Identify which cell holds the provided text, then report its [X, Y] central coordinate. 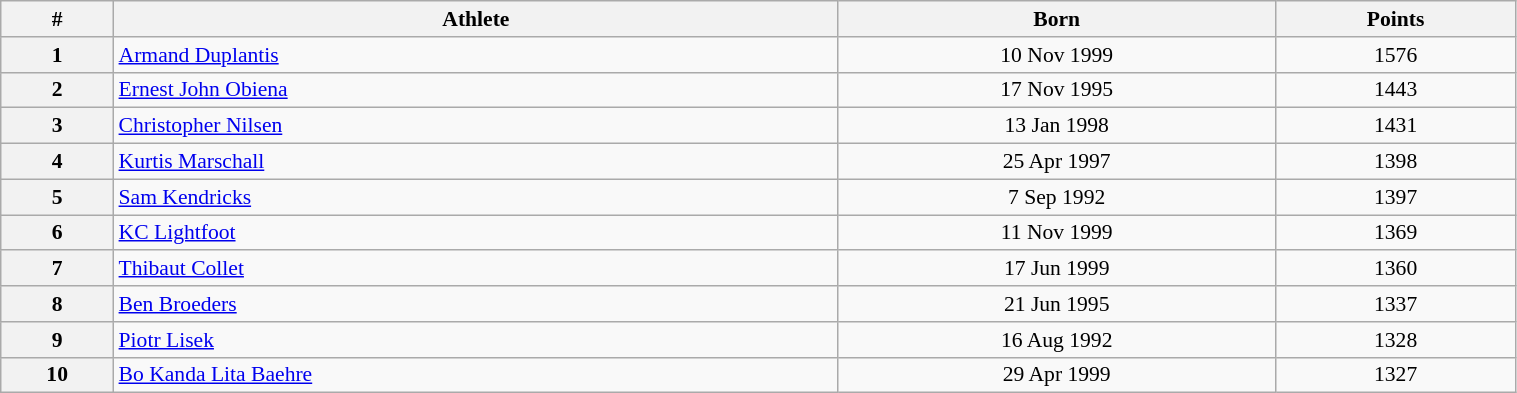
# [58, 19]
7 [58, 269]
2 [58, 90]
1328 [1396, 340]
7 Sep 1992 [1056, 197]
Points [1396, 19]
25 Apr 1997 [1056, 162]
16 Aug 1992 [1056, 340]
Ben Broeders [476, 304]
29 Apr 1999 [1056, 375]
1 [58, 55]
Christopher Nilsen [476, 126]
11 Nov 1999 [1056, 233]
1360 [1396, 269]
Sam Kendricks [476, 197]
1337 [1396, 304]
10 Nov 1999 [1056, 55]
21 Jun 1995 [1056, 304]
13 Jan 1998 [1056, 126]
6 [58, 233]
Born [1056, 19]
1443 [1396, 90]
3 [58, 126]
10 [58, 375]
17 Nov 1995 [1056, 90]
Armand Duplantis [476, 55]
Ernest John Obiena [476, 90]
4 [58, 162]
1327 [1396, 375]
Thibaut Collet [476, 269]
1397 [1396, 197]
5 [58, 197]
1398 [1396, 162]
Athlete [476, 19]
KC Lightfoot [476, 233]
Bo Kanda Lita Baehre [476, 375]
1369 [1396, 233]
1431 [1396, 126]
17 Jun 1999 [1056, 269]
8 [58, 304]
Kurtis Marschall [476, 162]
Piotr Lisek [476, 340]
9 [58, 340]
1576 [1396, 55]
